From the cell containing the given text, extract its center point as [X, Y] coordinate. 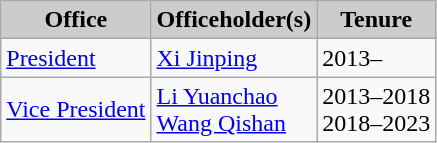
2013– [376, 58]
Xi Jinping [234, 58]
Vice President [76, 110]
President [76, 58]
Li YuanchaoWang Qishan [234, 110]
Tenure [376, 20]
2013–20182018–2023 [376, 110]
Office [76, 20]
Officeholder(s) [234, 20]
